Capture the cell that displays the provided text and extract its [x, y] central coordinate. 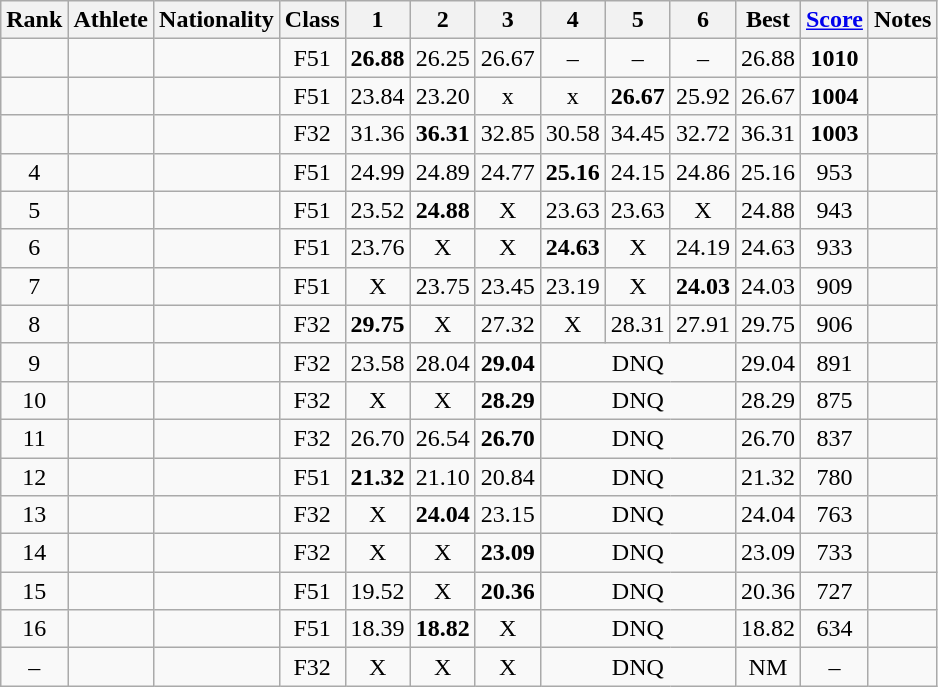
763 [834, 515]
Athlete [111, 20]
24.89 [442, 172]
733 [834, 553]
Class [312, 20]
26.54 [442, 438]
32.72 [702, 134]
24.15 [638, 172]
19.52 [378, 591]
24.77 [508, 172]
9 [34, 362]
943 [834, 210]
727 [834, 591]
Best [768, 20]
Notes [902, 20]
11 [34, 438]
28.31 [638, 324]
23.52 [378, 210]
Nationality [217, 20]
10 [34, 400]
23.45 [508, 286]
13 [34, 515]
Score [834, 20]
906 [834, 324]
18.39 [378, 629]
891 [834, 362]
634 [834, 629]
1 [378, 20]
30.58 [572, 134]
24.86 [702, 172]
28.04 [442, 362]
23.58 [378, 362]
31.36 [378, 134]
20.84 [508, 477]
23.20 [442, 96]
21.10 [442, 477]
953 [834, 172]
26.25 [442, 58]
23.76 [378, 248]
16 [34, 629]
875 [834, 400]
27.91 [702, 324]
8 [34, 324]
7 [34, 286]
909 [834, 286]
24.99 [378, 172]
1004 [834, 96]
23.15 [508, 515]
27.32 [508, 324]
780 [834, 477]
2 [442, 20]
837 [834, 438]
14 [34, 553]
1003 [834, 134]
NM [768, 667]
24.19 [702, 248]
23.19 [572, 286]
15 [34, 591]
25.92 [702, 96]
3 [508, 20]
1010 [834, 58]
12 [34, 477]
34.45 [638, 134]
Rank [34, 20]
23.75 [442, 286]
23.84 [378, 96]
32.85 [508, 134]
933 [834, 248]
